Identify which cell holds the provided text, then report its (X, Y) central coordinate. 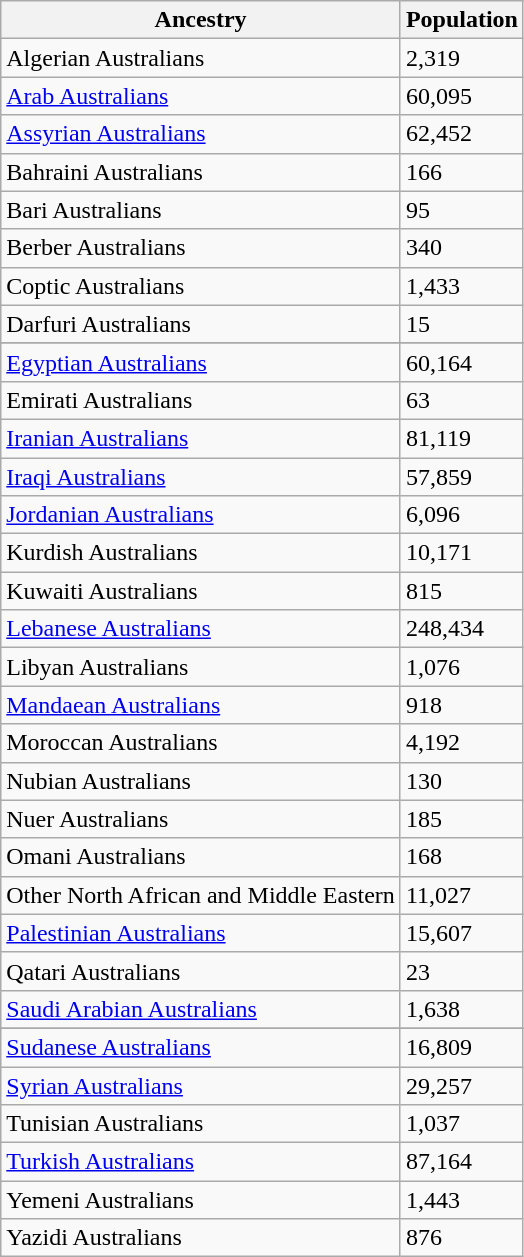
Yazidi Australians (201, 1238)
Population (462, 20)
1,443 (462, 1200)
166 (462, 172)
Kurdish Australians (201, 553)
185 (462, 819)
Arab Australians (201, 96)
Syrian Australians (201, 1085)
Coptic Australians (201, 286)
Qatari Australians (201, 971)
Lebanese Australians (201, 629)
87,164 (462, 1162)
Jordanian Australians (201, 515)
1,037 (462, 1124)
Bari Australians (201, 210)
Palestinian Australians (201, 933)
1,076 (462, 667)
Assyrian Australians (201, 134)
Ancestry (201, 20)
876 (462, 1238)
Iraqi Australians (201, 477)
60,095 (462, 96)
248,434 (462, 629)
Darfuri Australians (201, 324)
2,319 (462, 58)
815 (462, 591)
Moroccan Australians (201, 743)
Libyan Australians (201, 667)
Nuer Australians (201, 819)
918 (462, 705)
60,164 (462, 362)
15 (462, 324)
130 (462, 781)
Nubian Australians (201, 781)
Egyptian Australians (201, 362)
62,452 (462, 134)
1,638 (462, 1009)
10,171 (462, 553)
Iranian Australians (201, 438)
Emirati Australians (201, 400)
Sudanese Australians (201, 1047)
Kuwaiti Australians (201, 591)
Turkish Australians (201, 1162)
81,119 (462, 438)
95 (462, 210)
6,096 (462, 515)
Mandaean Australians (201, 705)
168 (462, 857)
16,809 (462, 1047)
23 (462, 971)
57,859 (462, 477)
Omani Australians (201, 857)
1,433 (462, 286)
11,027 (462, 895)
63 (462, 400)
29,257 (462, 1085)
15,607 (462, 933)
Yemeni Australians (201, 1200)
340 (462, 248)
Tunisian Australians (201, 1124)
4,192 (462, 743)
Algerian Australians (201, 58)
Saudi Arabian Australians (201, 1009)
Berber Australians (201, 248)
Other North African and Middle Eastern (201, 895)
Bahraini Australians (201, 172)
